Provide the [X, Y] coordinate of the cell's center where the given text is located.  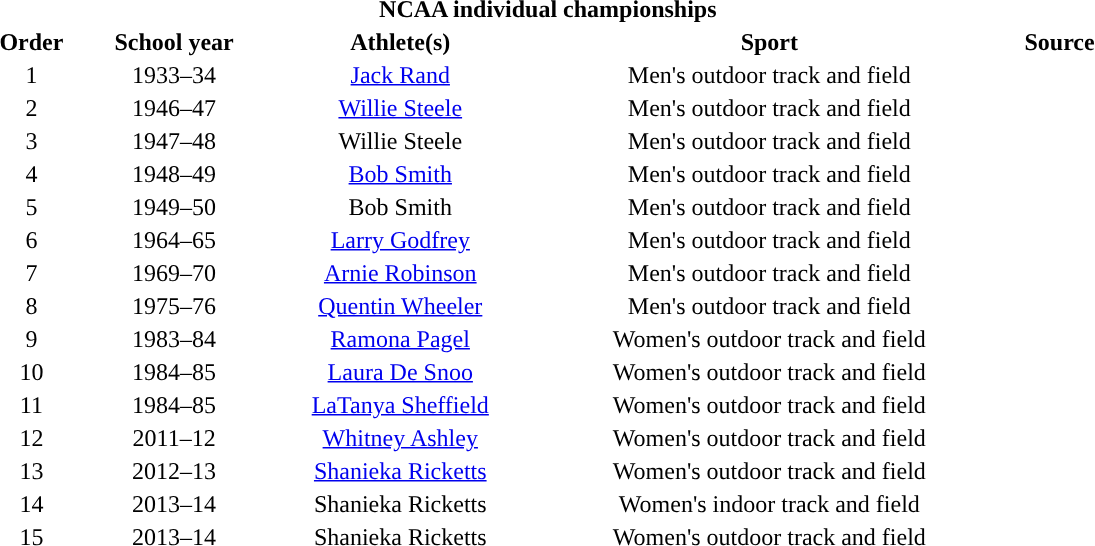
1964–65 [174, 240]
Athlete(s) [400, 42]
LaTanya Sheffield [400, 405]
School year [174, 42]
2011–12 [174, 438]
1946–47 [174, 108]
1949–50 [174, 207]
Arnie Robinson [400, 273]
2013–14 [174, 504]
1975–76 [174, 306]
Women's indoor track and field [769, 504]
Ramona Pagel [400, 339]
Larry Godfrey [400, 240]
Quentin Wheeler [400, 306]
1933–34 [174, 75]
1948–49 [174, 174]
Whitney Ashley [400, 438]
1947–48 [174, 141]
Sport [769, 42]
1969–70 [174, 273]
Jack Rand [400, 75]
Laura De Snoo [400, 372]
2012–13 [174, 471]
1983–84 [174, 339]
